Return the [x, y] coordinate for the center point of the cell that contains the specified text.  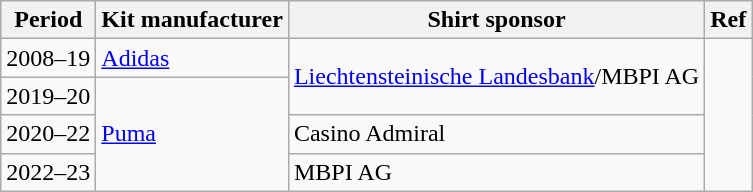
Casino Admiral [496, 134]
Kit manufacturer [192, 20]
Ref [728, 20]
Shirt sponsor [496, 20]
MBPI AG [496, 172]
2019–20 [48, 96]
2020–22 [48, 134]
Liechtensteinische Landesbank/MBPI AG [496, 77]
2008–19 [48, 58]
Period [48, 20]
2022–23 [48, 172]
Puma [192, 134]
Adidas [192, 58]
